Locate the cell with the specified text and output its [x, y] center coordinate. 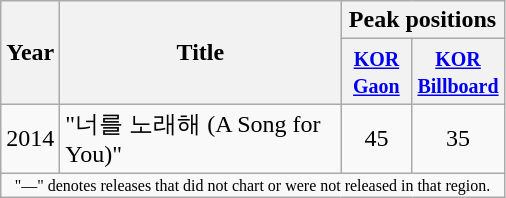
KORGaon [376, 72]
45 [376, 139]
Year [30, 52]
Title [200, 52]
2014 [30, 139]
"—" denotes releases that did not chart or were not released in that region. [252, 185]
KORBillboard [458, 72]
Peak positions [422, 20]
"너를 노래해 (A Song for You)" [200, 139]
35 [458, 139]
